Extract the [x, y] coordinate from the center of the cell holding the provided text.  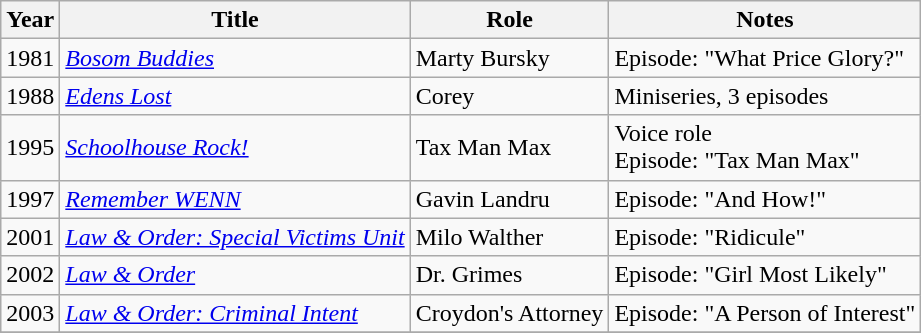
1988 [30, 96]
Notes [765, 20]
Schoolhouse Rock! [235, 148]
Episode: "And How!" [765, 199]
1981 [30, 58]
Dr. Grimes [510, 275]
Role [510, 20]
Corey [510, 96]
Law & Order: Special Victims Unit [235, 237]
2002 [30, 275]
Marty Bursky [510, 58]
2001 [30, 237]
Episode: "Girl Most Likely" [765, 275]
Episode: "A Person of Interest" [765, 313]
Episode: "Ridicule" [765, 237]
Title [235, 20]
1995 [30, 148]
Miniseries, 3 episodes [765, 96]
Law & Order [235, 275]
2003 [30, 313]
Year [30, 20]
Tax Man Max [510, 148]
Remember WENN [235, 199]
Milo Walther [510, 237]
Croydon's Attorney [510, 313]
Gavin Landru [510, 199]
Edens Lost [235, 96]
Voice roleEpisode: "Tax Man Max" [765, 148]
Episode: "What Price Glory?" [765, 58]
Bosom Buddies [235, 58]
1997 [30, 199]
Law & Order: Criminal Intent [235, 313]
